Determine the (X, Y) coordinate at the center of the cell enclosing the given text.  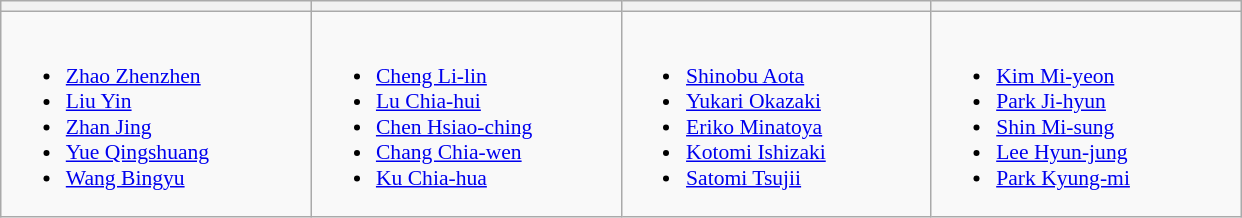
Shinobu AotaYukari OkazakiEriko MinatoyaKotomi IshizakiSatomi Tsujii (776, 114)
Cheng Li-linLu Chia-huiChen Hsiao-chingChang Chia-wenKu Chia-hua (466, 114)
Zhao ZhenzhenLiu YinZhan JingYue QingshuangWang Bingyu (156, 114)
Kim Mi-yeonPark Ji-hyunShin Mi-sungLee Hyun-jungPark Kyung-mi (1086, 114)
